Identify which cell holds the provided text, then report its (x, y) central coordinate. 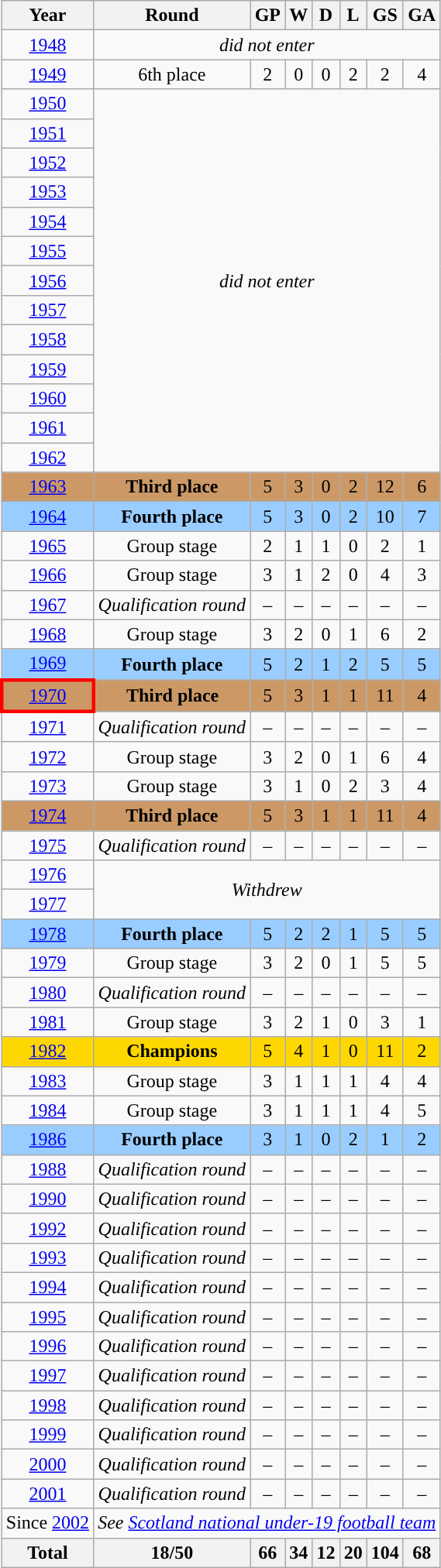
1968 (47, 634)
1975 (47, 845)
1965 (47, 546)
7 (422, 516)
1974 (47, 815)
1956 (47, 280)
1948 (47, 45)
1990 (47, 1199)
1954 (47, 221)
2001 (47, 1494)
1950 (47, 104)
1972 (47, 757)
W (299, 15)
1949 (47, 74)
1961 (47, 428)
1962 (47, 458)
D (326, 15)
6th place (172, 74)
1963 (47, 487)
1966 (47, 575)
1997 (47, 1376)
GS (384, 15)
1960 (47, 399)
20 (353, 1553)
1983 (47, 1081)
L (353, 15)
GA (422, 15)
34 (299, 1553)
1957 (47, 310)
1978 (47, 934)
1970 (47, 695)
1971 (47, 727)
Total (47, 1553)
1980 (47, 993)
1998 (47, 1405)
1952 (47, 163)
1958 (47, 339)
66 (268, 1553)
Withdrew (267, 890)
1955 (47, 251)
Champions (172, 1052)
1982 (47, 1052)
1969 (47, 664)
1988 (47, 1169)
1984 (47, 1110)
1964 (47, 516)
1977 (47, 904)
1999 (47, 1435)
Year (47, 15)
1995 (47, 1317)
1967 (47, 605)
1993 (47, 1257)
1996 (47, 1347)
See Scotland national under-19 football team (267, 1523)
Round (172, 15)
1973 (47, 786)
GP (268, 15)
2000 (47, 1464)
1981 (47, 1022)
68 (422, 1553)
18/50 (172, 1553)
1951 (47, 133)
104 (384, 1553)
1953 (47, 192)
1979 (47, 963)
1992 (47, 1228)
1959 (47, 369)
1986 (47, 1140)
1976 (47, 875)
10 (384, 516)
1994 (47, 1287)
Since 2002 (47, 1523)
